Search for the cell housing the specified text and yield its [x, y] center coordinate. 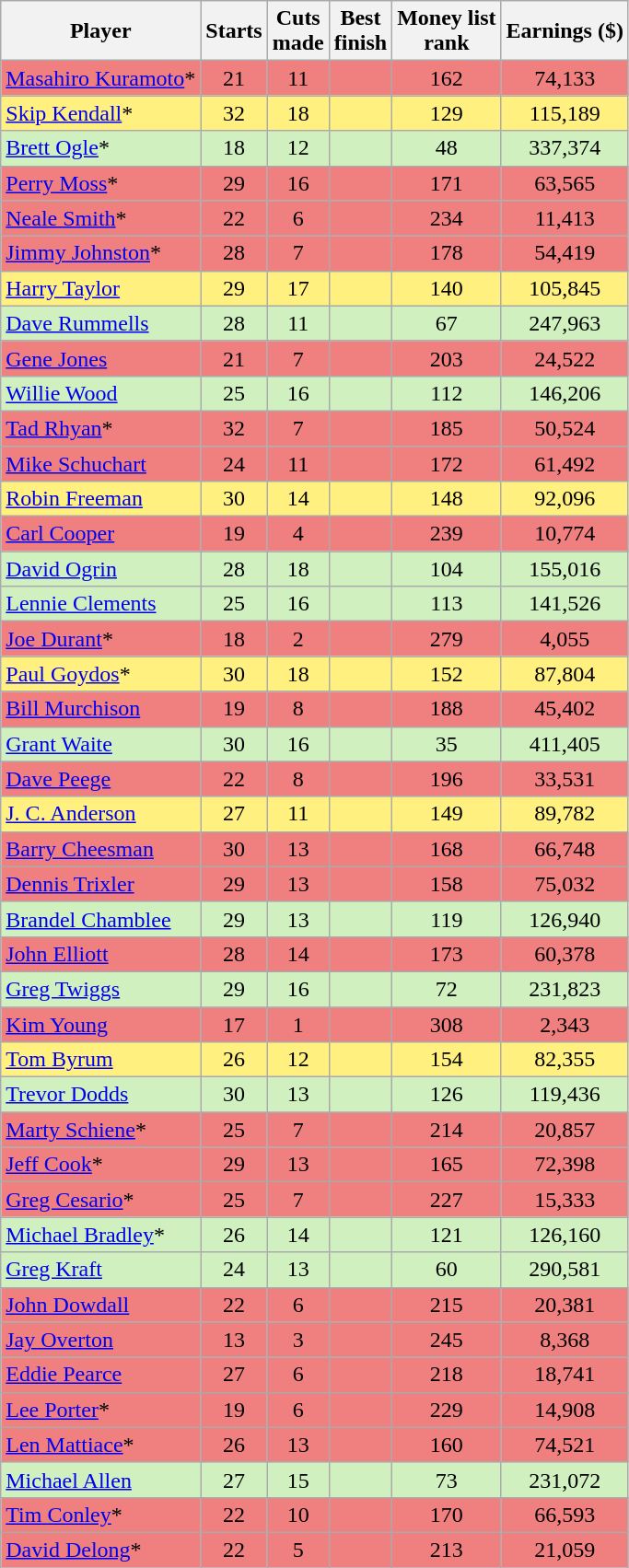
126,940 [565, 919]
Kim Young [101, 1025]
20,857 [565, 1130]
82,355 [565, 1060]
Jimmy Johnston* [101, 253]
411,405 [565, 744]
15 [298, 1480]
66,748 [565, 849]
David Delong* [101, 1550]
141,526 [565, 604]
Michael Allen [101, 1480]
J. C. Anderson [101, 814]
5 [298, 1550]
158 [447, 884]
Willie Wood [101, 393]
Greg Cesario* [101, 1200]
196 [447, 779]
1 [298, 1025]
Mike Schuchart [101, 463]
14,908 [565, 1410]
172 [447, 463]
Masahiro Kuramoto* [101, 78]
72,398 [565, 1165]
Neale Smith* [101, 218]
203 [447, 358]
146,206 [565, 393]
8,368 [565, 1340]
Lee Porter* [101, 1410]
John Dowdall [101, 1305]
John Elliott [101, 954]
Joe Durant* [101, 639]
60,378 [565, 954]
72 [447, 989]
105,845 [565, 288]
Earnings ($) [565, 31]
113 [447, 604]
45,402 [565, 709]
129 [447, 113]
Gene Jones [101, 358]
75,032 [565, 884]
Perry Moss* [101, 183]
Tom Byrum [101, 1060]
Barry Cheesman [101, 849]
10 [298, 1515]
2 [298, 639]
67 [447, 323]
115,189 [565, 113]
Tad Rhyan* [101, 428]
149 [447, 814]
Lennie Clements [101, 604]
178 [447, 253]
214 [447, 1130]
Grant Waite [101, 744]
140 [447, 288]
290,581 [565, 1270]
Starts [234, 31]
Bestfinish [360, 31]
Tim Conley* [101, 1515]
4 [298, 534]
60 [447, 1270]
152 [447, 674]
126,160 [565, 1235]
Greg Twiggs [101, 989]
Paul Goydos* [101, 674]
Robin Freeman [101, 499]
Brett Ogle* [101, 148]
24,522 [565, 358]
213 [447, 1550]
18,741 [565, 1375]
121 [447, 1235]
Dave Peege [101, 779]
Greg Kraft [101, 1270]
74,133 [565, 78]
4,055 [565, 639]
Player [101, 31]
Dave Rummells [101, 323]
David Ogrin [101, 569]
126 [447, 1095]
Jay Overton [101, 1340]
Brandel Chamblee [101, 919]
245 [447, 1340]
Jeff Cook* [101, 1165]
218 [447, 1375]
215 [447, 1305]
119,436 [565, 1095]
279 [447, 639]
Dennis Trixler [101, 884]
87,804 [565, 674]
66,593 [565, 1515]
154 [447, 1060]
239 [447, 534]
Harry Taylor [101, 288]
160 [447, 1445]
227 [447, 1200]
74,521 [565, 1445]
231,072 [565, 1480]
165 [447, 1165]
112 [447, 393]
Eddie Pearce [101, 1375]
168 [447, 849]
50,524 [565, 428]
3 [298, 1340]
10,774 [565, 534]
Michael Bradley* [101, 1235]
35 [447, 744]
11,413 [565, 218]
Trevor Dodds [101, 1095]
231,823 [565, 989]
173 [447, 954]
171 [447, 183]
21,059 [565, 1550]
162 [447, 78]
89,782 [565, 814]
104 [447, 569]
48 [447, 148]
337,374 [565, 148]
234 [447, 218]
119 [447, 919]
155,016 [565, 569]
Marty Schiene* [101, 1130]
308 [447, 1025]
185 [447, 428]
2,343 [565, 1025]
Carl Cooper [101, 534]
148 [447, 499]
Bill Murchison [101, 709]
73 [447, 1480]
247,963 [565, 323]
15,333 [565, 1200]
188 [447, 709]
33,531 [565, 779]
170 [447, 1515]
20,381 [565, 1305]
92,096 [565, 499]
54,419 [565, 253]
229 [447, 1410]
Skip Kendall* [101, 113]
Len Mattiace* [101, 1445]
Cutsmade [298, 31]
Money listrank [447, 31]
61,492 [565, 463]
63,565 [565, 183]
